Search for the cell housing the specified text and yield its (X, Y) center coordinate. 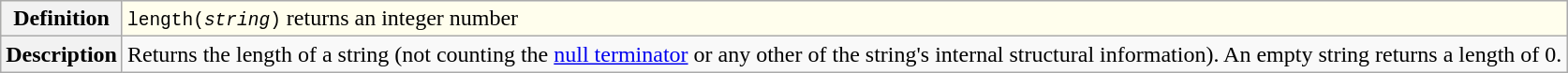
Description (62, 54)
length(string) returns an integer number (844, 19)
Definition (62, 19)
